Capture the cell that displays the provided text and extract its (X, Y) central coordinate. 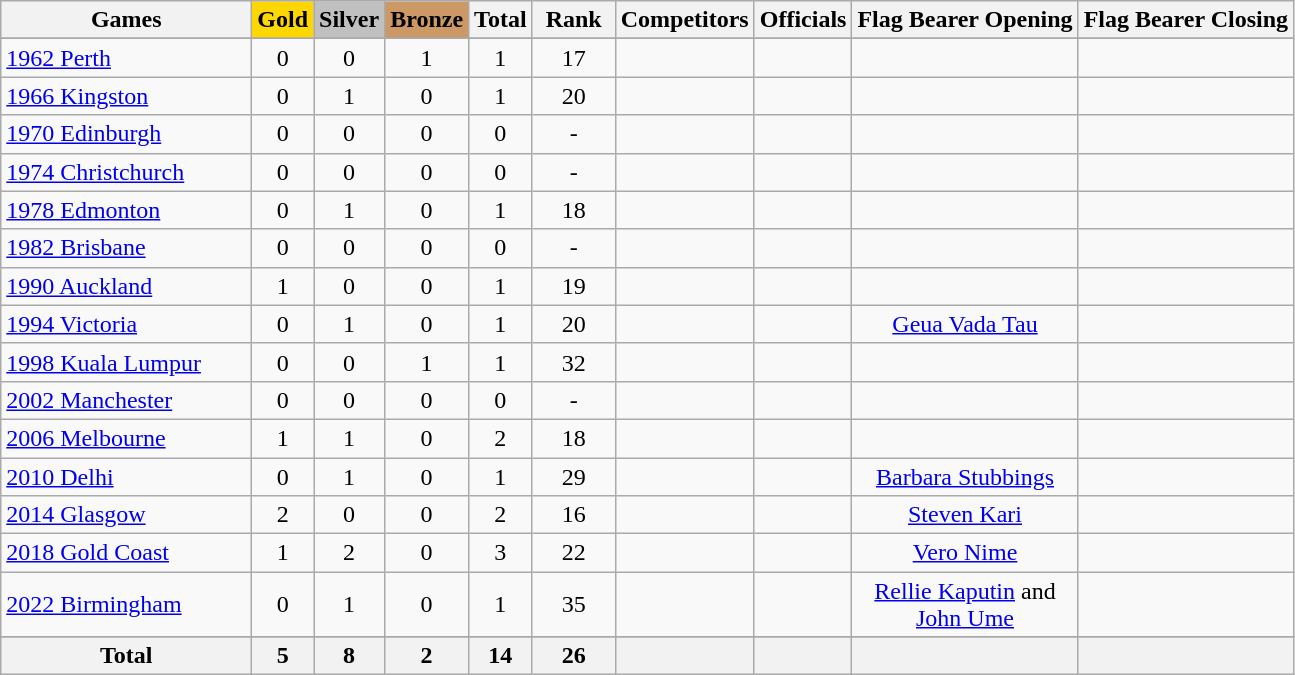
Flag Bearer Opening (965, 20)
8 (350, 656)
Games (126, 20)
29 (574, 477)
14 (501, 656)
1962 Perth (126, 58)
19 (574, 286)
26 (574, 656)
Silver (350, 20)
2010 Delhi (126, 477)
2018 Gold Coast (126, 553)
Bronze (427, 20)
Geua Vada Tau (965, 324)
1990 Auckland (126, 286)
3 (501, 553)
2022 Birmingham (126, 604)
1974 Christchurch (126, 172)
1966 Kingston (126, 96)
17 (574, 58)
Rank (574, 20)
Vero Nime (965, 553)
35 (574, 604)
Gold (283, 20)
Barbara Stubbings (965, 477)
1998 Kuala Lumpur (126, 362)
2006 Melbourne (126, 438)
16 (574, 515)
Officials (803, 20)
Competitors (684, 20)
2002 Manchester (126, 400)
Rellie Kaputin andJohn Ume (965, 604)
2014 Glasgow (126, 515)
1994 Victoria (126, 324)
1978 Edmonton (126, 210)
Steven Kari (965, 515)
1982 Brisbane (126, 248)
Flag Bearer Closing (1186, 20)
1970 Edinburgh (126, 134)
32 (574, 362)
5 (283, 656)
22 (574, 553)
